Search for the cell housing the specified text and yield its (X, Y) center coordinate. 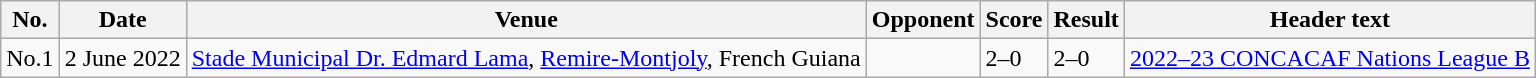
Date (122, 20)
Score (1014, 20)
2022–23 CONCACAF Nations League B (1330, 58)
Opponent (923, 20)
Result (1086, 20)
2 June 2022 (122, 58)
No.1 (30, 58)
Venue (526, 20)
Stade Municipal Dr. Edmard Lama, Remire-Montjoly, French Guiana (526, 58)
Header text (1330, 20)
No. (30, 20)
